Extract the [X, Y] coordinate from the center of the cell holding the provided text.  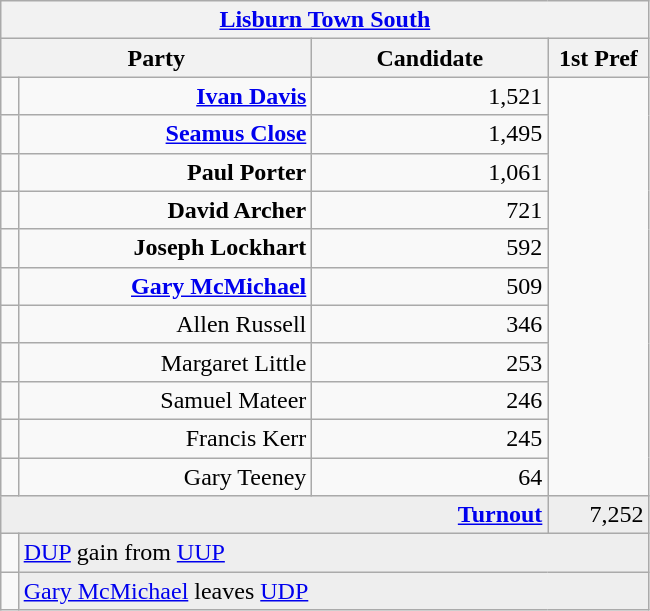
Allen Russell [165, 324]
253 [430, 362]
1,495 [430, 134]
Francis Kerr [165, 438]
Lisburn Town South [325, 20]
Candidate [430, 58]
Gary Teeney [165, 477]
Seamus Close [165, 134]
592 [430, 248]
509 [430, 286]
721 [430, 210]
Gary McMichael [165, 286]
245 [430, 438]
Margaret Little [165, 362]
7,252 [598, 515]
Paul Porter [165, 172]
Ivan Davis [165, 96]
DUP gain from UUP [334, 553]
Joseph Lockhart [165, 248]
Samuel Mateer [165, 400]
1,061 [430, 172]
David Archer [165, 210]
Party [156, 58]
Gary McMichael leaves UDP [334, 591]
Turnout [274, 515]
1st Pref [598, 58]
64 [430, 477]
1,521 [430, 96]
346 [430, 324]
246 [430, 400]
